Locate the cell with the specified text and output its [x, y] center coordinate. 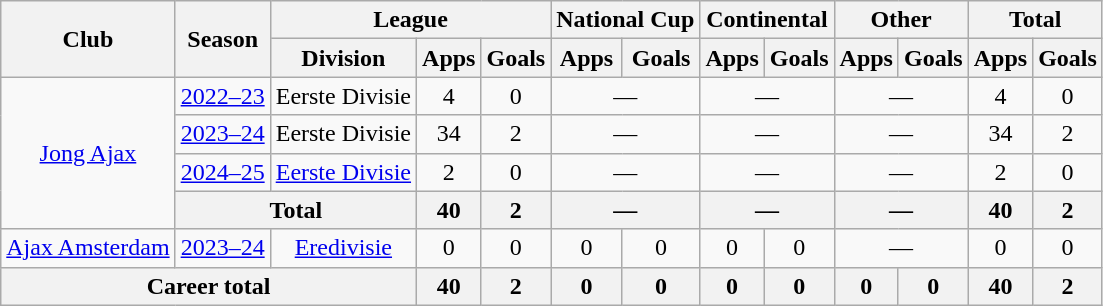
Jong Ajax [88, 153]
Eredivisie [343, 248]
League [410, 20]
Season [222, 39]
Ajax Amsterdam [88, 248]
2024–25 [222, 172]
National Cup [626, 20]
Club [88, 39]
Continental [767, 20]
Division [343, 58]
Other [901, 20]
Career total [209, 286]
2022–23 [222, 96]
